Capture the cell that displays the provided text and extract its (x, y) central coordinate. 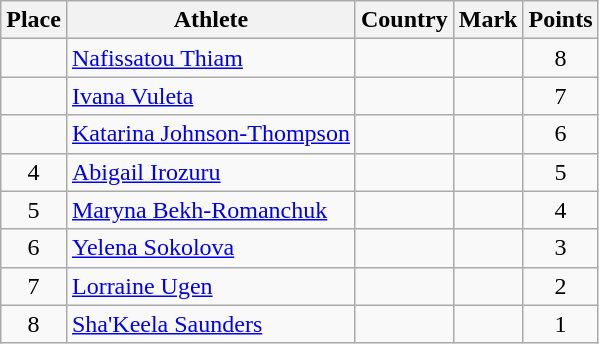
Points (560, 20)
Abigail Irozuru (210, 172)
1 (560, 324)
Sha'Keela Saunders (210, 324)
Place (34, 20)
Yelena Sokolova (210, 248)
Nafissatou Thiam (210, 58)
2 (560, 286)
Maryna Bekh-Romanchuk (210, 210)
Lorraine Ugen (210, 286)
Katarina Johnson-Thompson (210, 134)
Mark (488, 20)
Ivana Vuleta (210, 96)
3 (560, 248)
Athlete (210, 20)
Country (404, 20)
